For the text-containing cell, return its midpoint in (X, Y) coordinate format. 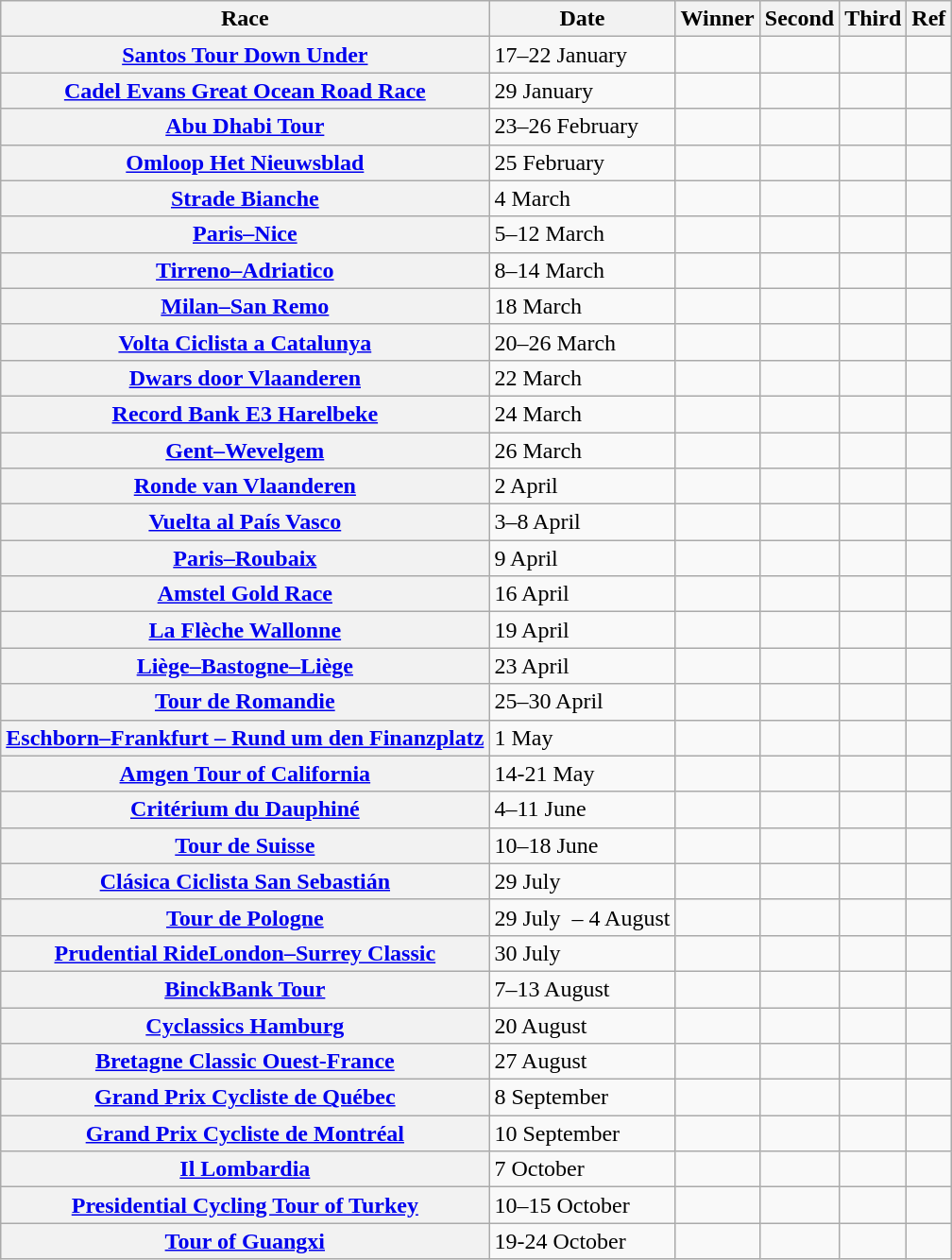
8 September (582, 1098)
Dwars door Vlaanderen (246, 378)
20 August (582, 1025)
19 April (582, 630)
29 July (582, 881)
17–22 January (582, 55)
Critérium du Dauphiné (246, 809)
Second (799, 19)
2 April (582, 486)
4 March (582, 198)
Winner (718, 19)
7 October (582, 1169)
Tour of Guangxi (246, 1241)
7–13 August (582, 989)
Omloop Het Nieuwsblad (246, 162)
Clásica Ciclista San Sebastián (246, 881)
Volta Ciclista a Catalunya (246, 342)
Paris–Nice (246, 234)
20–26 March (582, 342)
Il Lombardia (246, 1169)
23–26 February (582, 127)
19-24 October (582, 1241)
10 September (582, 1133)
9 April (582, 558)
Ronde van Vlaanderen (246, 486)
27 August (582, 1062)
Paris–Roubaix (246, 558)
Grand Prix Cycliste de Montréal (246, 1133)
Race (246, 19)
25 February (582, 162)
14-21 May (582, 774)
10–18 June (582, 845)
Ref (929, 19)
Bretagne Classic Ouest-France (246, 1062)
10–15 October (582, 1205)
Santos Tour Down Under (246, 55)
22 March (582, 378)
Cadel Evans Great Ocean Road Race (246, 91)
Tour de Suisse (246, 845)
Gent–Wevelgem (246, 451)
Cyclassics Hamburg (246, 1025)
Tour de Romandie (246, 702)
30 July (582, 953)
Milan–San Remo (246, 306)
16 April (582, 594)
La Flèche Wallonne (246, 630)
18 March (582, 306)
Tour de Pologne (246, 917)
Abu Dhabi Tour (246, 127)
Eschborn–Frankfurt – Rund um den Finanzplatz (246, 738)
Amgen Tour of California (246, 774)
Tirreno–Adriatico (246, 270)
Date (582, 19)
Liège–Bastogne–Liège (246, 666)
Vuelta al País Vasco (246, 522)
29 January (582, 91)
Grand Prix Cycliste de Québec (246, 1098)
8–14 March (582, 270)
5–12 March (582, 234)
29 July – 4 August (582, 917)
BinckBank Tour (246, 989)
26 March (582, 451)
Amstel Gold Race (246, 594)
3–8 April (582, 522)
1 May (582, 738)
Strade Bianche (246, 198)
Third (873, 19)
4–11 June (582, 809)
Presidential Cycling Tour of Turkey (246, 1205)
25–30 April (582, 702)
24 March (582, 414)
Record Bank E3 Harelbeke (246, 414)
Prudential RideLondon–Surrey Classic (246, 953)
23 April (582, 666)
